Find where the given text appears and provide that cell's center as (X, Y) coordinate. 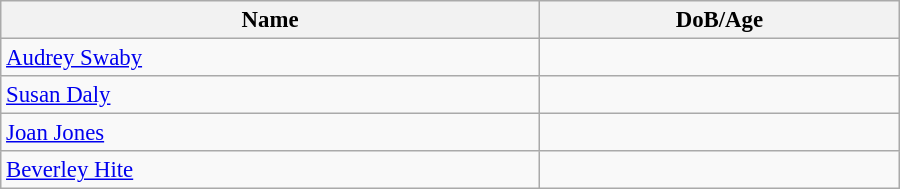
DoB/Age (719, 20)
Susan Daly (270, 95)
Beverley Hite (270, 170)
Name (270, 20)
Joan Jones (270, 133)
Audrey Swaby (270, 58)
